Extract the [X, Y] coordinate from the center of the cell holding the provided text.  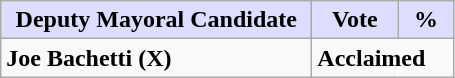
Deputy Mayoral Candidate [156, 20]
Vote [355, 20]
Acclaimed [383, 58]
Joe Bachetti (X) [156, 58]
% [426, 20]
